Detect which cell encompasses the target text, then output its [X, Y] center coordinate. 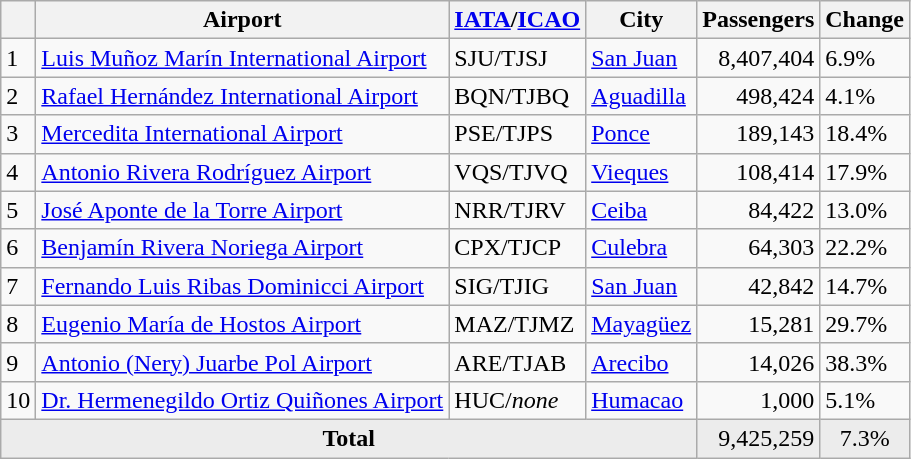
6.9% [865, 58]
14,026 [758, 362]
9 [18, 362]
108,414 [758, 172]
7 [18, 286]
42,842 [758, 286]
SJU/TJSJ [518, 58]
4 [18, 172]
17.9% [865, 172]
Humacao [642, 400]
IATA/ICAO [518, 20]
8,407,404 [758, 58]
15,281 [758, 324]
Dr. Hermenegildo Ortiz Quiñones Airport [242, 400]
City [642, 20]
Antonio Rivera Rodríguez Airport [242, 172]
18.4% [865, 134]
HUC/none [518, 400]
84,422 [758, 210]
498,424 [758, 96]
VQS/TJVQ [518, 172]
Ceiba [642, 210]
Eugenio María de Hostos Airport [242, 324]
3 [18, 134]
NRR/TJRV [518, 210]
Airport [242, 20]
Luis Muñoz Marín International Airport [242, 58]
13.0% [865, 210]
José Aponte de la Torre Airport [242, 210]
5.1% [865, 400]
BQN/TJBQ [518, 96]
10 [18, 400]
7.3% [865, 438]
2 [18, 96]
Antonio (Nery) Juarbe Pol Airport [242, 362]
5 [18, 210]
Ponce [642, 134]
189,143 [758, 134]
Arecibo [642, 362]
9,425,259 [758, 438]
Total [349, 438]
Vieques [642, 172]
PSE/TJPS [518, 134]
Fernando Luis Ribas Dominicci Airport [242, 286]
4.1% [865, 96]
1 [18, 58]
8 [18, 324]
38.3% [865, 362]
SIG/TJIG [518, 286]
64,303 [758, 248]
1,000 [758, 400]
Benjamín Rivera Noriega Airport [242, 248]
MAZ/TJMZ [518, 324]
Rafael Hernández International Airport [242, 96]
Mayagüez [642, 324]
22.2% [865, 248]
Mercedita International Airport [242, 134]
14.7% [865, 286]
Change [865, 20]
Culebra [642, 248]
ARE/TJAB [518, 362]
6 [18, 248]
Aguadilla [642, 96]
29.7% [865, 324]
Passengers [758, 20]
CPX/TJCP [518, 248]
